Pinpoint the cell where the given text exists, returning its (X, Y) midpoint coordinate. 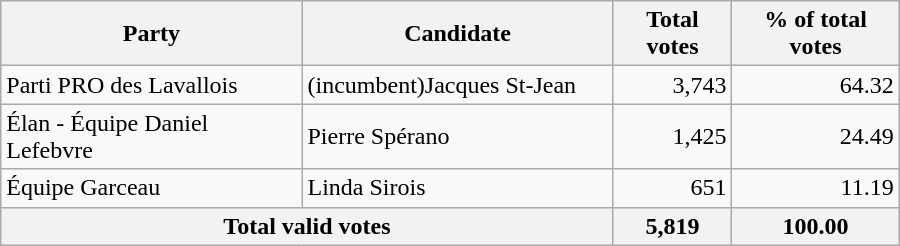
5,819 (672, 226)
Candidate (458, 34)
64.32 (816, 85)
% of total votes (816, 34)
Élan - Équipe Daniel Lefebvre (152, 136)
Party (152, 34)
Total valid votes (307, 226)
Parti PRO des Lavallois (152, 85)
Pierre Spérano (458, 136)
(incumbent)Jacques St-Jean (458, 85)
3,743 (672, 85)
651 (672, 188)
Total votes (672, 34)
Équipe Garceau (152, 188)
24.49 (816, 136)
100.00 (816, 226)
11.19 (816, 188)
Linda Sirois (458, 188)
1,425 (672, 136)
